Capture the cell that displays the provided text and extract its [x, y] central coordinate. 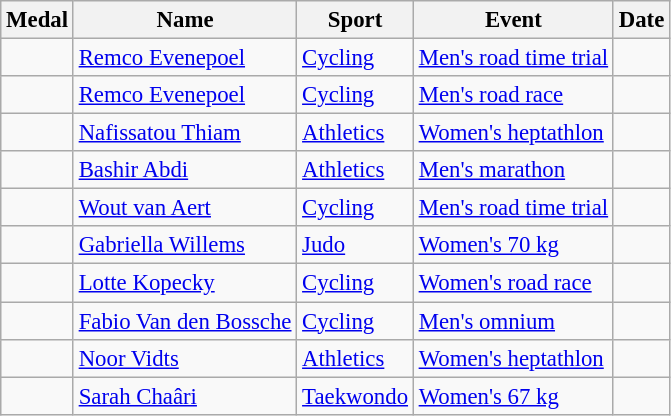
Wout van Aert [184, 208]
Medal [38, 20]
Women's 67 kg [513, 396]
Gabriella Willems [184, 245]
Fabio Van den Bossche [184, 321]
Men's marathon [513, 170]
Sport [356, 20]
Name [184, 20]
Judo [356, 245]
Women's road race [513, 283]
Lotte Kopecky [184, 283]
Men's road race [513, 95]
Event [513, 20]
Men's omnium [513, 321]
Taekwondo [356, 396]
Nafissatou Thiam [184, 133]
Women's 70 kg [513, 245]
Sarah Chaâri [184, 396]
Bashir Abdi [184, 170]
Noor Vidts [184, 358]
Date [641, 20]
